Detect which cell encompasses the target text, then output its [x, y] center coordinate. 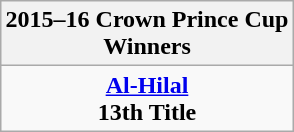
2015–16 Crown Prince Cup Winners [147, 34]
Al-Hilal13th Title [147, 98]
